Identify which cell holds the provided text, then report its [X, Y] central coordinate. 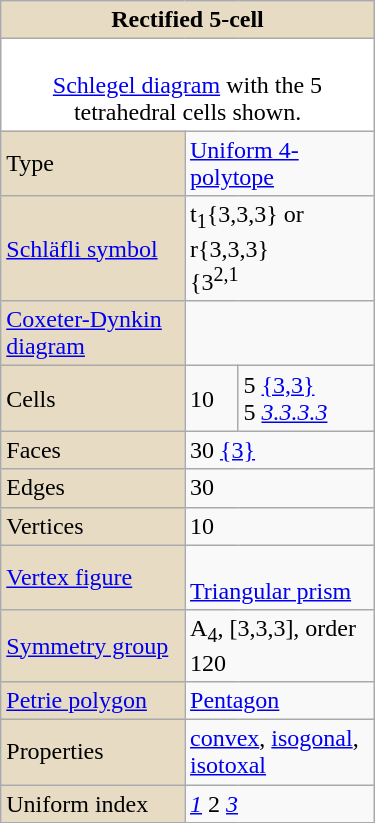
Type [93, 164]
Rectified 5-cell [188, 20]
t1{3,3,3} or r{3,3,3}{32,1 [279, 248]
Schlegel diagram with the 5 tetrahedral cells shown. [188, 85]
Coxeter-Dynkin diagram [93, 334]
Symmetry group [93, 646]
Triangular prism [279, 578]
Pentagon [279, 700]
A4, [3,3,3], order 120 [279, 646]
Vertex figure [93, 578]
1 2 3 [279, 804]
Vertices [93, 526]
Cells [93, 398]
Uniform index [93, 804]
Schläfli symbol [93, 248]
5 {3,3} 5 3.3.3.3 [306, 398]
Petrie polygon [93, 700]
convex, isogonal, isotoxal [279, 752]
Faces [93, 450]
30 {3} [279, 450]
Edges [93, 488]
30 [279, 488]
Properties [93, 752]
Uniform 4-polytope [279, 164]
